Return the (X, Y) coordinate for the center point of the cell that contains the specified text.  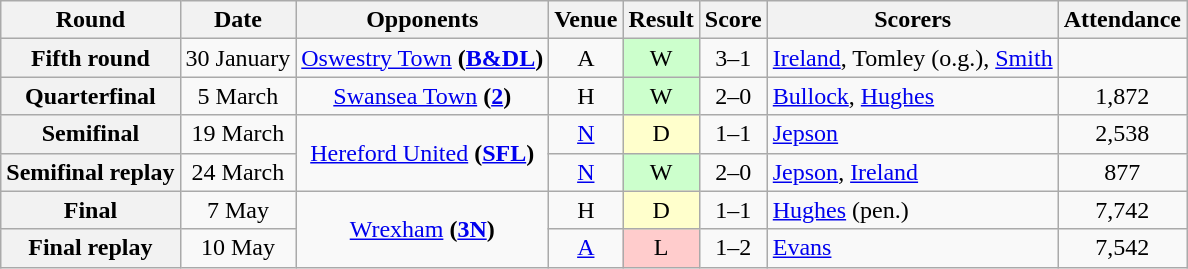
Jepson (912, 134)
19 March (238, 134)
Ireland, Tomley (o.g.), Smith (912, 58)
7 May (238, 210)
Bullock, Hughes (912, 96)
Opponents (422, 20)
Result (661, 20)
Wrexham (3N) (422, 229)
Final (90, 210)
5 March (238, 96)
Evans (912, 248)
L (661, 248)
1–2 (733, 248)
Semifinal replay (90, 172)
10 May (238, 248)
Venue (586, 20)
Jepson, Ireland (912, 172)
Scorers (912, 20)
Score (733, 20)
Hereford United (SFL) (422, 153)
2,538 (1122, 134)
Date (238, 20)
Hughes (pen.) (912, 210)
3–1 (733, 58)
877 (1122, 172)
7,542 (1122, 248)
Attendance (1122, 20)
30 January (238, 58)
Semifinal (90, 134)
Fifth round (90, 58)
Swansea Town (2) (422, 96)
7,742 (1122, 210)
Final replay (90, 248)
1,872 (1122, 96)
24 March (238, 172)
Quarterfinal (90, 96)
Oswestry Town (B&DL) (422, 58)
Round (90, 20)
